Provide the [X, Y] coordinate of the cell's center where the given text is located.  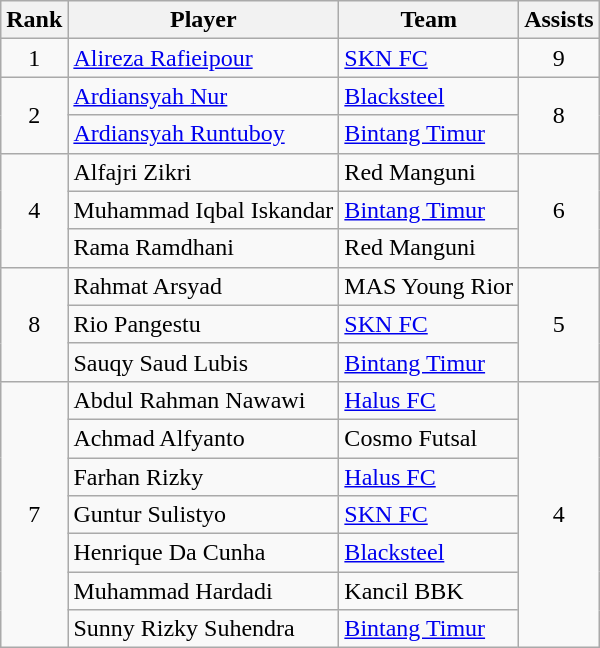
MAS Young Rior [429, 286]
Sunny Rizky Suhendra [204, 629]
Achmad Alfyanto [204, 438]
Player [204, 20]
Assists [559, 20]
Abdul Rahman Nawawi [204, 400]
Rahmat Arsyad [204, 286]
Henrique Da Cunha [204, 553]
6 [559, 210]
Rio Pangestu [204, 324]
Guntur Sulistyo [204, 515]
Kancil BBK [429, 591]
Ardiansyah Runtuboy [204, 134]
1 [34, 58]
Cosmo Futsal [429, 438]
Team [429, 20]
Rama Ramdhani [204, 248]
Farhan Rizky [204, 477]
5 [559, 324]
Rank [34, 20]
7 [34, 514]
Sauqy Saud Lubis [204, 362]
Muhammad Iqbal Iskandar [204, 210]
Ardiansyah Nur [204, 96]
2 [34, 115]
Muhammad Hardadi [204, 591]
Alireza Rafieipour [204, 58]
Alfajri Zikri [204, 172]
9 [559, 58]
